Locate the cell with the specified text and output its [X, Y] center coordinate. 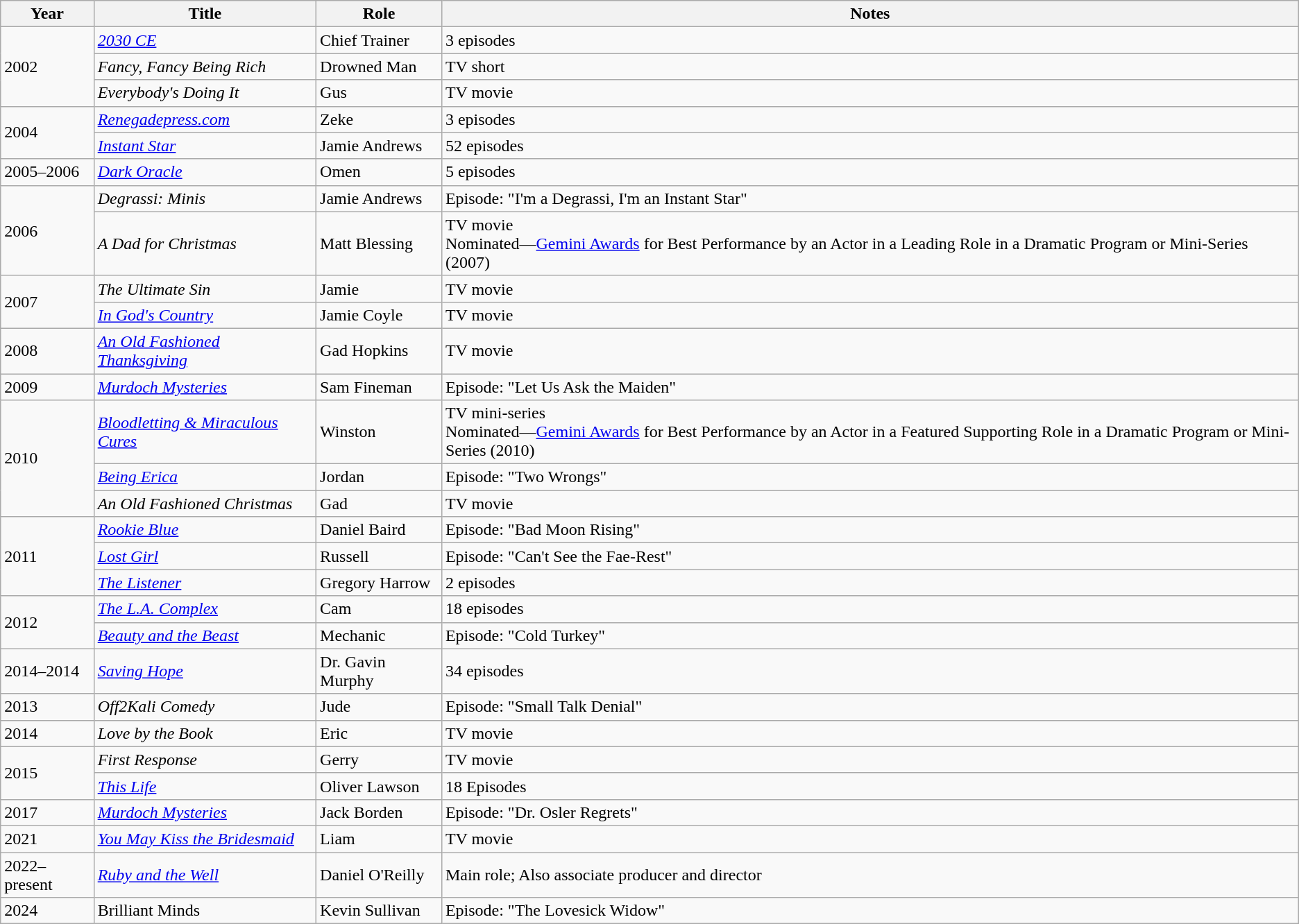
18 episodes [870, 609]
34 episodes [870, 671]
Kevin Sullivan [379, 911]
Degrassi: Minis [205, 198]
Title [205, 14]
2007 [47, 302]
Fancy, Fancy Being Rich [205, 67]
Rookie Blue [205, 530]
Gregory Harrow [379, 583]
Drowned Man [379, 67]
2015 [47, 773]
Gus [379, 93]
2002 [47, 67]
This Life [205, 786]
The Ultimate Sin [205, 289]
2021 [47, 839]
Brilliant Minds [205, 911]
Oliver Lawson [379, 786]
Year [47, 14]
2014–2014 [47, 671]
Russell [379, 556]
Jamie Coyle [379, 315]
In God's Country [205, 315]
Notes [870, 14]
Gerry [379, 760]
Episode: "Small Talk Denial" [870, 707]
Beauty and the Beast [205, 635]
The L.A. Complex [205, 609]
The Listener [205, 583]
Episode: "Let Us Ask the Maiden" [870, 386]
2005–2006 [47, 172]
18 Episodes [870, 786]
Being Erica [205, 477]
Instant Star [205, 146]
First Response [205, 760]
Matt Blessing [379, 243]
Episode: "The Lovesick Widow" [870, 911]
Liam [379, 839]
2 episodes [870, 583]
Chief Trainer [379, 40]
TV short [870, 67]
2017 [47, 812]
2006 [47, 230]
Jamie [379, 289]
Jude [379, 707]
Role [379, 14]
2030 CE [205, 40]
Jack Borden [379, 812]
Winston [379, 432]
Episode: "Two Wrongs" [870, 477]
Daniel O'Reilly [379, 874]
Episode: "Cold Turkey" [870, 635]
An Old Fashioned Christmas [205, 504]
Love by the Book [205, 733]
A Dad for Christmas [205, 243]
2009 [47, 386]
Cam [379, 609]
Dr. Gavin Murphy [379, 671]
Off2Kali Comedy [205, 707]
2012 [47, 622]
Dark Oracle [205, 172]
TV mini-seriesNominated—Gemini Awards for Best Performance by an Actor in a Featured Supporting Role in a Dramatic Program or Mini-Series (2010) [870, 432]
Episode: "Dr. Osler Regrets" [870, 812]
Eric [379, 733]
Mechanic [379, 635]
Everybody's Doing It [205, 93]
2010 [47, 459]
Gad Hopkins [379, 351]
An Old Fashioned Thanksgiving [205, 351]
Omen [379, 172]
Jordan [379, 477]
Episode: "I'm a Degrassi, I'm an Instant Star" [870, 198]
Bloodletting & Miraculous Cures [205, 432]
Renegadepress.com [205, 119]
2014 [47, 733]
5 episodes [870, 172]
52 episodes [870, 146]
Zeke [379, 119]
Episode: "Can't See the Fae-Rest" [870, 556]
Lost Girl [205, 556]
Main role; Also associate producer and director [870, 874]
TV movie Nominated—Gemini Awards for Best Performance by an Actor in a Leading Role in a Dramatic Program or Mini-Series (2007) [870, 243]
Gad [379, 504]
Saving Hope [205, 671]
2024 [47, 911]
You May Kiss the Bridesmaid [205, 839]
2008 [47, 351]
Daniel Baird [379, 530]
Sam Fineman [379, 386]
Ruby and the Well [205, 874]
2013 [47, 707]
2011 [47, 556]
Episode: "Bad Moon Rising" [870, 530]
2022–present [47, 874]
2004 [47, 132]
